Pinpoint the cell where the given text exists, returning its (X, Y) midpoint coordinate. 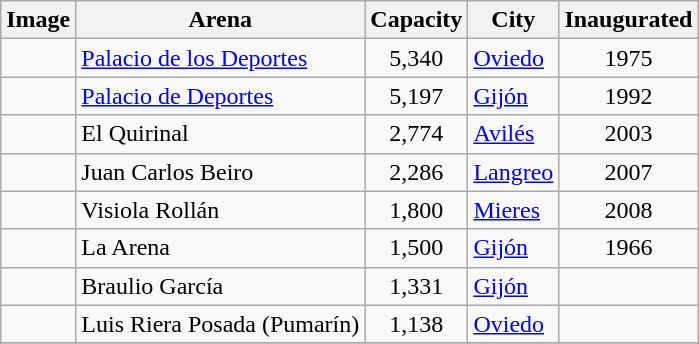
Braulio García (220, 286)
Image (38, 20)
City (514, 20)
5,340 (416, 58)
Visiola Rollán (220, 210)
Arena (220, 20)
1,331 (416, 286)
2,774 (416, 134)
Juan Carlos Beiro (220, 172)
2,286 (416, 172)
1,500 (416, 248)
1975 (628, 58)
Palacio de Deportes (220, 96)
1,138 (416, 324)
2003 (628, 134)
5,197 (416, 96)
2008 (628, 210)
1966 (628, 248)
Capacity (416, 20)
2007 (628, 172)
1,800 (416, 210)
Mieres (514, 210)
1992 (628, 96)
Luis Riera Posada (Pumarín) (220, 324)
Langreo (514, 172)
La Arena (220, 248)
Avilés (514, 134)
Inaugurated (628, 20)
El Quirinal (220, 134)
Palacio de los Deportes (220, 58)
